Pinpoint the cell where the given text exists, returning its (X, Y) midpoint coordinate. 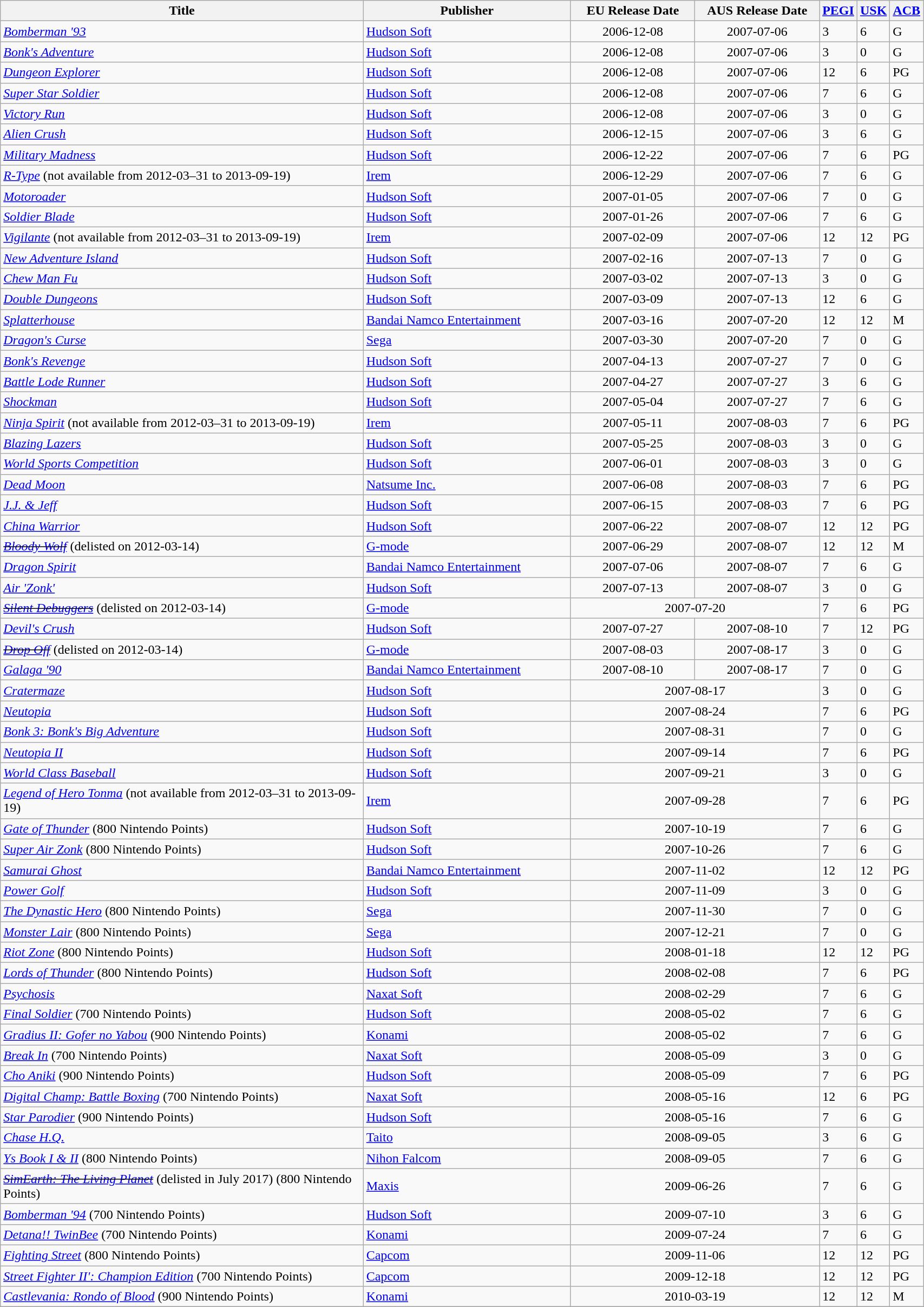
2007-10-19 (695, 829)
2007-09-21 (695, 773)
Bomberman '94 (700 Nintendo Points) (182, 1214)
SimEarth: The Living Planet (delisted in July 2017) (800 Nintendo Points) (182, 1186)
2010-03-19 (695, 1297)
ACB (907, 11)
2009-07-24 (695, 1234)
Devil's Crush (182, 629)
2007-06-15 (633, 505)
J.J. & Jeff (182, 505)
2007-08-31 (695, 732)
Air 'Zonk' (182, 587)
Neutopia II (182, 752)
Battle Lode Runner (182, 382)
Vigilante (not available from 2012-03–31 to 2013-09-19) (182, 237)
Cho Aniki (900 Nintendo Points) (182, 1076)
Neutopia (182, 711)
World Sports Competition (182, 464)
Samurai Ghost (182, 870)
Bloody Wolf (delisted on 2012-03-14) (182, 546)
Super Star Soldier (182, 93)
Splatterhouse (182, 320)
Dragon Spirit (182, 567)
Monster Lair (800 Nintendo Points) (182, 931)
2007-11-02 (695, 870)
2007-03-09 (633, 299)
2008-01-18 (695, 953)
2007-09-14 (695, 752)
China Warrior (182, 526)
2006-12-15 (633, 134)
Taito (467, 1138)
Chew Man Fu (182, 279)
2007-08-24 (695, 711)
Publisher (467, 11)
Lords of Thunder (800 Nintendo Points) (182, 973)
PEGI (838, 11)
Galaga '90 (182, 670)
Maxis (467, 1186)
Dead Moon (182, 484)
Title (182, 11)
2007-03-16 (633, 320)
2007-09-28 (695, 801)
Detana!! TwinBee (700 Nintendo Points) (182, 1234)
World Class Baseball (182, 773)
Victory Run (182, 114)
2009-06-26 (695, 1186)
Bomberman '93 (182, 31)
2008-02-08 (695, 973)
Dragon's Curse (182, 340)
2007-05-11 (633, 423)
Bonk's Adventure (182, 52)
EU Release Date (633, 11)
Street Fighter II': Champion Edition (700 Nintendo Points) (182, 1276)
2009-11-06 (695, 1255)
Blazing Lazers (182, 443)
Bonk 3: Bonk's Big Adventure (182, 732)
2009-12-18 (695, 1276)
2007-06-01 (633, 464)
Riot Zone (800 Nintendo Points) (182, 953)
2007-06-08 (633, 484)
Power Golf (182, 890)
2007-05-04 (633, 402)
2007-01-05 (633, 196)
2007-11-30 (695, 911)
Alien Crush (182, 134)
2007-02-09 (633, 237)
Silent Debuggers (delisted on 2012-03-14) (182, 608)
2007-11-09 (695, 890)
Castlevania: Rondo of Blood (900 Nintendo Points) (182, 1297)
2007-04-27 (633, 382)
Legend of Hero Tonma (not available from 2012-03–31 to 2013-09-19) (182, 801)
2007-03-30 (633, 340)
2006-12-29 (633, 175)
Nihon Falcom (467, 1158)
Gate of Thunder (800 Nintendo Points) (182, 829)
Digital Champ: Battle Boxing (700 Nintendo Points) (182, 1096)
Fighting Street (800 Nintendo Points) (182, 1255)
2007-12-21 (695, 931)
2007-10-26 (695, 849)
Shockman (182, 402)
2007-02-16 (633, 258)
Double Dungeons (182, 299)
2007-05-25 (633, 443)
Chase H.Q. (182, 1138)
Dungeon Explorer (182, 73)
R-Type (not available from 2012-03–31 to 2013-09-19) (182, 175)
The Dynastic Hero (800 Nintendo Points) (182, 911)
Military Madness (182, 155)
Bonk's Revenge (182, 361)
Drop Off (delisted on 2012-03-14) (182, 649)
2007-06-29 (633, 546)
2009-07-10 (695, 1214)
Soldier Blade (182, 216)
Break In (700 Nintendo Points) (182, 1055)
2007-04-13 (633, 361)
Gradius II: Gofer no Yabou (900 Nintendo Points) (182, 1035)
2007-01-26 (633, 216)
USK (873, 11)
Ys Book I & II (800 Nintendo Points) (182, 1158)
New Adventure Island (182, 258)
AUS Release Date (757, 11)
2007-06-22 (633, 526)
Cratermaze (182, 691)
Ninja Spirit (not available from 2012-03–31 to 2013-09-19) (182, 423)
2008-02-29 (695, 994)
Natsume Inc. (467, 484)
Motoroader (182, 196)
Psychosis (182, 994)
Final Soldier (700 Nintendo Points) (182, 1014)
2007-03-02 (633, 279)
Star Parodier (900 Nintendo Points) (182, 1117)
2006-12-22 (633, 155)
Super Air Zonk (800 Nintendo Points) (182, 849)
